Output the (x, y) coordinate of the center of the cell containing the given text.  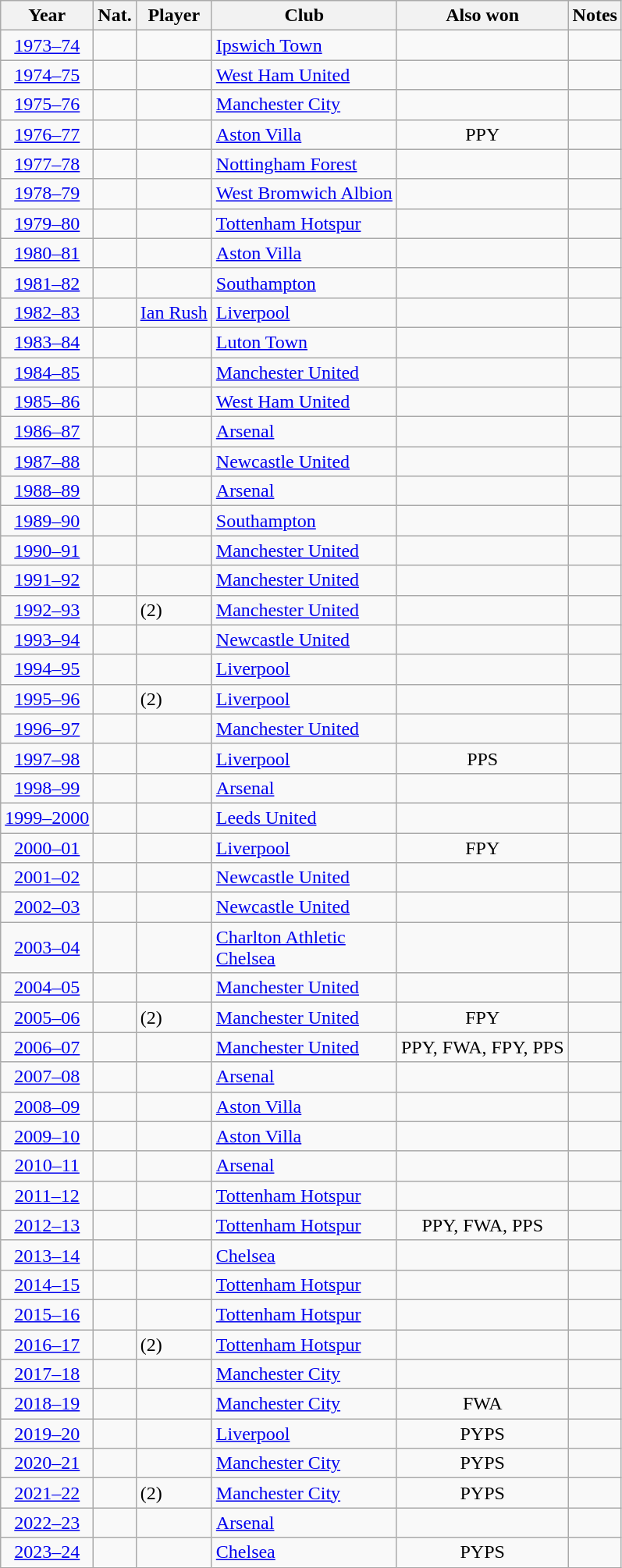
2006–07 (47, 1047)
1987–88 (47, 461)
1980–81 (47, 253)
1985–86 (47, 402)
PPS (482, 758)
1974–75 (47, 75)
2002–03 (47, 907)
2020–21 (47, 1463)
1999–2000 (47, 818)
PPY, FWA, PPS (482, 1225)
2019–20 (47, 1434)
PPY (482, 134)
2009–10 (47, 1136)
2016–17 (47, 1344)
1986–87 (47, 432)
1996–97 (47, 729)
1993–94 (47, 640)
Luton Town (304, 342)
2014–15 (47, 1285)
1981–82 (47, 283)
2007–08 (47, 1077)
1978–79 (47, 194)
1977–78 (47, 164)
2023–24 (47, 1552)
1979–80 (47, 223)
2021–22 (47, 1493)
2013–14 (47, 1255)
Nottingham Forest (304, 164)
2012–13 (47, 1225)
2005–06 (47, 1017)
1982–83 (47, 312)
Club (304, 16)
2010–11 (47, 1166)
Leeds United (304, 818)
Ipswich Town (304, 45)
2011–12 (47, 1196)
Player (173, 16)
Year (47, 16)
2003–04 (47, 948)
FWA (482, 1404)
1989–90 (47, 521)
Charlton AthleticChelsea (304, 948)
1990–91 (47, 551)
2001–02 (47, 878)
Ian Rush (173, 312)
Notes (595, 16)
1998–99 (47, 788)
2000–01 (47, 847)
PPY, FWA, FPY, PPS (482, 1047)
1992–93 (47, 610)
Also won (482, 16)
1984–85 (47, 372)
2004–05 (47, 988)
1973–74 (47, 45)
2008–09 (47, 1107)
1997–98 (47, 758)
West Bromwich Albion (304, 194)
2017–18 (47, 1374)
2018–19 (47, 1404)
1994–95 (47, 669)
2022–23 (47, 1523)
1995–96 (47, 699)
1976–77 (47, 134)
2015–16 (47, 1314)
1988–89 (47, 491)
1983–84 (47, 342)
1975–76 (47, 105)
Nat. (115, 16)
1991–92 (47, 580)
